Locate the cell with the specified text and output its (X, Y) center coordinate. 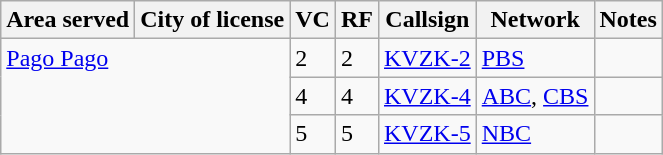
KVZK-2 (427, 58)
Area served (68, 20)
City of license (212, 20)
NBC (535, 134)
KVZK-5 (427, 134)
PBS (535, 58)
Pago Pago (146, 96)
Notes (628, 20)
KVZK-4 (427, 96)
RF (356, 20)
VC (313, 20)
ABC, CBS (535, 96)
Callsign (427, 20)
Network (535, 20)
